Scan for the cell matching the given text and deliver its (x, y) coordinate at center. 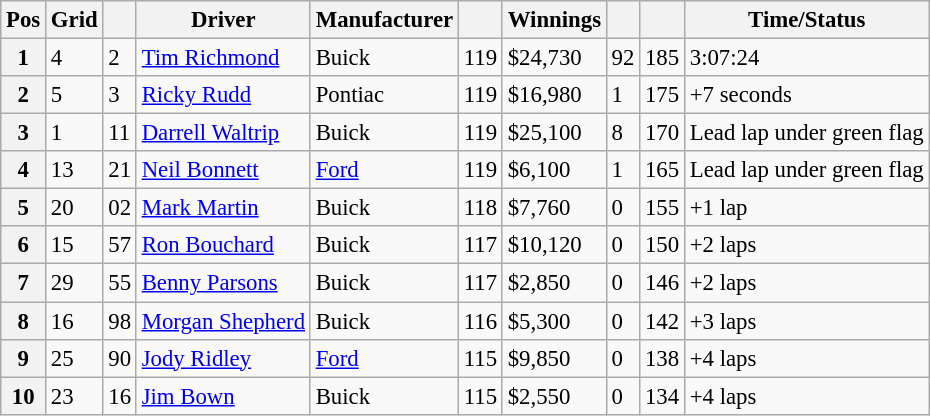
15 (74, 245)
Ron Bouchard (223, 245)
$9,850 (554, 358)
98 (120, 321)
+7 seconds (806, 95)
155 (662, 208)
$10,120 (554, 245)
Neil Bonnett (223, 170)
$24,730 (554, 58)
$7,760 (554, 208)
11 (120, 133)
Tim Richmond (223, 58)
9 (24, 358)
118 (480, 208)
Manufacturer (384, 20)
$5,300 (554, 321)
142 (662, 321)
20 (74, 208)
29 (74, 283)
Pontiac (384, 95)
Morgan Shepherd (223, 321)
3:07:24 (806, 58)
$16,980 (554, 95)
Winnings (554, 20)
25 (74, 358)
Driver (223, 20)
170 (662, 133)
175 (662, 95)
$6,100 (554, 170)
Benny Parsons (223, 283)
134 (662, 396)
150 (662, 245)
90 (120, 358)
116 (480, 321)
21 (120, 170)
$2,550 (554, 396)
138 (662, 358)
55 (120, 283)
Grid (74, 20)
Time/Status (806, 20)
146 (662, 283)
6 (24, 245)
23 (74, 396)
13 (74, 170)
+1 lap (806, 208)
7 (24, 283)
02 (120, 208)
Pos (24, 20)
Darrell Waltrip (223, 133)
$25,100 (554, 133)
Jim Bown (223, 396)
$2,850 (554, 283)
92 (622, 58)
185 (662, 58)
165 (662, 170)
+3 laps (806, 321)
Mark Martin (223, 208)
10 (24, 396)
Ricky Rudd (223, 95)
57 (120, 245)
Jody Ridley (223, 358)
